Return (X, Y) of the center of cell containing provided text 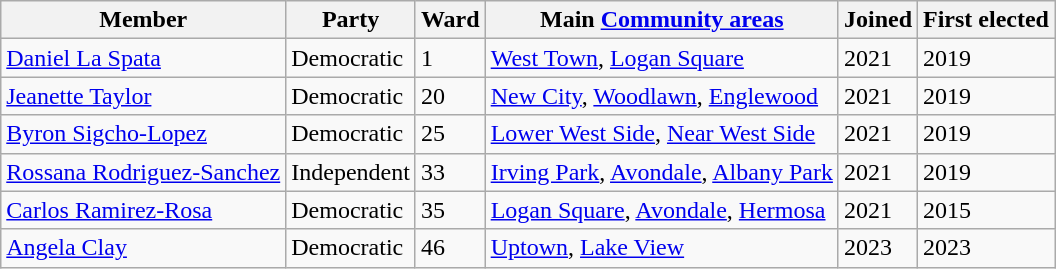
Main Community areas (662, 20)
Jeanette Taylor (144, 96)
West Town, Logan Square (662, 58)
Lower West Side, Near West Side (662, 134)
2015 (986, 210)
Ward (450, 20)
Uptown, Lake View (662, 248)
Irving Park, Avondale, Albany Park (662, 172)
20 (450, 96)
Logan Square, Avondale, Hermosa (662, 210)
Independent (351, 172)
35 (450, 210)
New City, Woodlawn, Englewood (662, 96)
25 (450, 134)
33 (450, 172)
First elected (986, 20)
Party (351, 20)
Carlos Ramirez-Rosa (144, 210)
Member (144, 20)
Daniel La Spata (144, 58)
Angela Clay (144, 248)
Byron Sigcho-Lopez (144, 134)
Rossana Rodriguez-Sanchez (144, 172)
1 (450, 58)
Joined (878, 20)
46 (450, 248)
